Capture the cell that displays the provided text and extract its [X, Y] central coordinate. 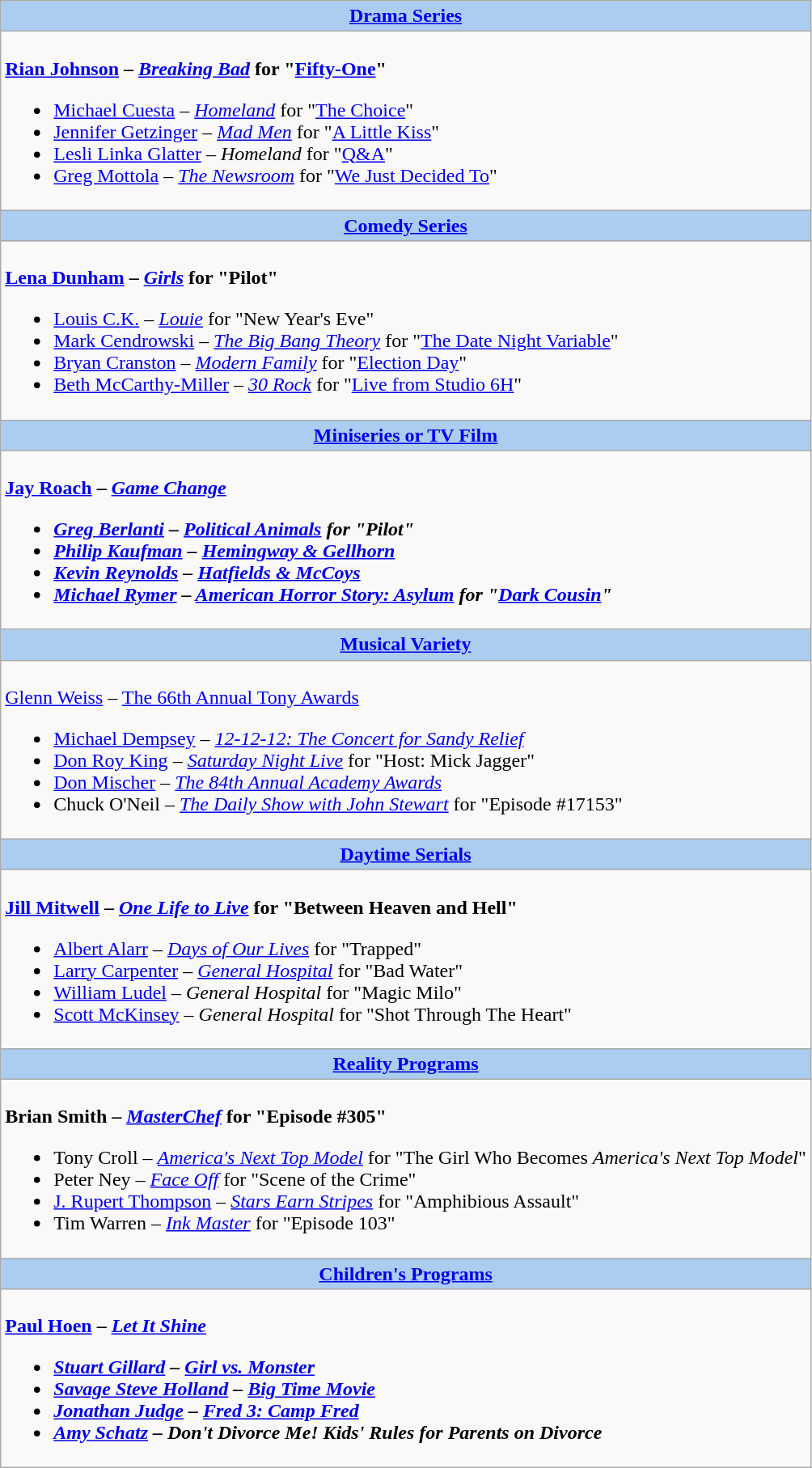
Reality Programs [406, 1064]
Miniseries or TV Film [406, 435]
Daytime Serials [406, 854]
Musical Variety [406, 645]
Children's Programs [406, 1274]
Comedy Series [406, 226]
Drama Series [406, 16]
